Detect which cell encompasses the target text, then output its (X, Y) center coordinate. 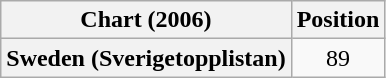
Sweden (Sverigetopplistan) (146, 58)
89 (338, 58)
Chart (2006) (146, 20)
Position (338, 20)
